Find where the given text appears and provide that cell's center as [x, y] coordinate. 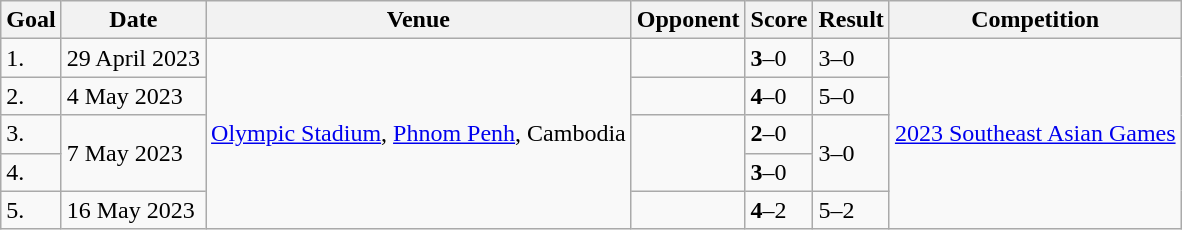
Date [133, 20]
7 May 2023 [133, 153]
Venue [419, 20]
2–0 [779, 134]
Competition [1035, 20]
Goal [31, 20]
4–2 [779, 210]
Opponent [688, 20]
5. [31, 210]
29 April 2023 [133, 58]
16 May 2023 [133, 210]
5–2 [851, 210]
Result [851, 20]
2. [31, 96]
4. [31, 172]
1. [31, 58]
Olympic Stadium, Phnom Penh, Cambodia [419, 134]
3. [31, 134]
4 May 2023 [133, 96]
5–0 [851, 96]
2023 Southeast Asian Games [1035, 134]
4–0 [779, 96]
Score [779, 20]
